Locate the cell with the specified text and output its [x, y] center coordinate. 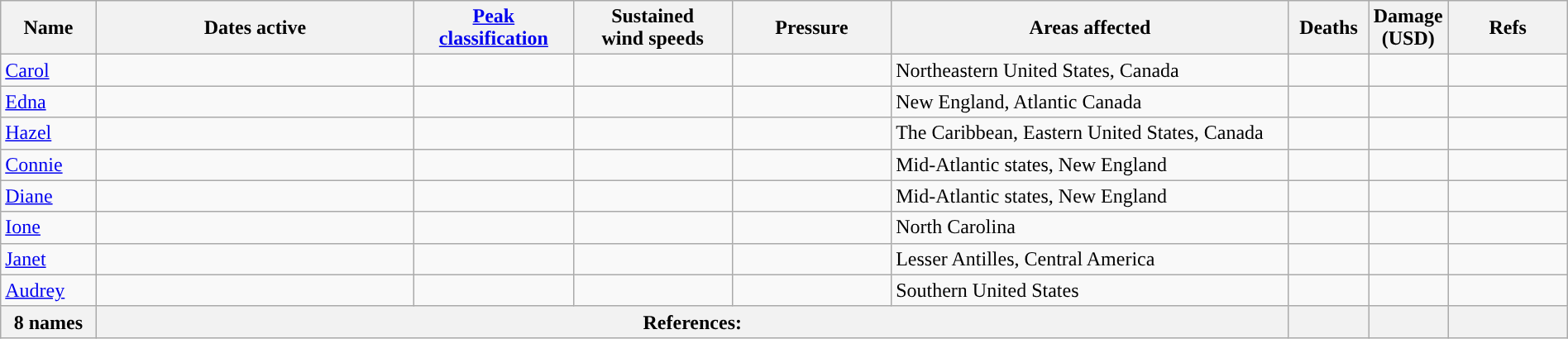
Ione [48, 227]
Hazel [48, 133]
North Carolina [1090, 227]
Damage(USD) [1408, 28]
Audrey [48, 290]
New England, Atlantic Canada [1090, 102]
Name [48, 28]
Southern United States [1090, 290]
Sustainedwind speeds [653, 28]
Refs [1508, 28]
Edna [48, 102]
8 names [48, 322]
Dates active [255, 28]
Pressure [811, 28]
Diane [48, 196]
Janet [48, 259]
Lesser Antilles, Central America [1090, 259]
Peak classification [494, 28]
Carol [48, 70]
Areas affected [1090, 28]
The Caribbean, Eastern United States, Canada [1090, 133]
Northeastern United States, Canada [1090, 70]
Connie [48, 165]
References: [692, 322]
Deaths [1328, 28]
